Provide the (X, Y) coordinate of the cell's center where the given text is located.  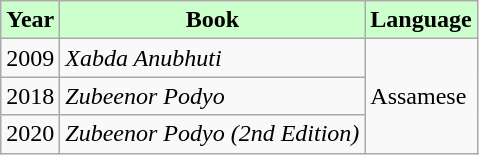
2020 (30, 134)
Assamese (421, 96)
Zubeenor Podyo (212, 96)
Year (30, 20)
2018 (30, 96)
Language (421, 20)
Zubeenor Podyo (2nd Edition) (212, 134)
2009 (30, 58)
Xabda Anubhuti (212, 58)
Book (212, 20)
